Output the [X, Y] coordinate of the center of the cell containing the given text.  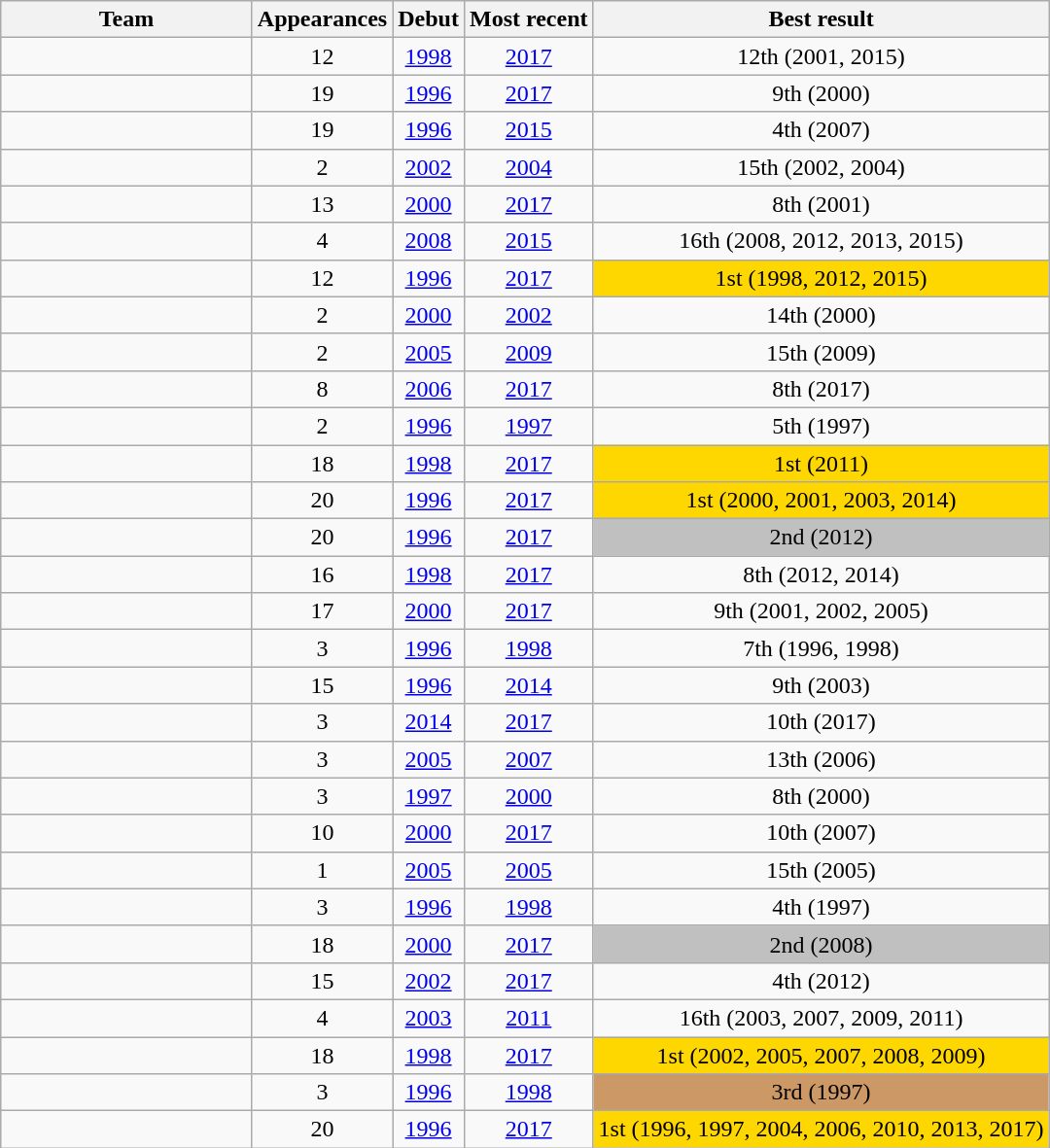
12th (2001, 2015) [821, 56]
2009 [529, 352]
8th (2012, 2014) [821, 574]
Appearances [322, 19]
17 [322, 611]
2011 [529, 1018]
4th (1997) [821, 907]
8th (2001) [821, 204]
15th (2005) [821, 870]
2006 [429, 389]
2008 [429, 241]
2004 [529, 167]
13 [322, 204]
9th (2003) [821, 685]
1st (2011) [821, 464]
8th (2017) [821, 389]
8 [322, 389]
10th (2007) [821, 833]
Best result [821, 19]
1st (1998, 2012, 2015) [821, 278]
4th (2007) [821, 130]
1st (1996, 1997, 2004, 2006, 2010, 2013, 2017) [821, 1130]
3rd (1997) [821, 1093]
9th (2001, 2002, 2005) [821, 611]
1st (2002, 2005, 2007, 2008, 2009) [821, 1055]
2007 [529, 759]
Most recent [529, 19]
2003 [429, 1018]
15th (2002, 2004) [821, 167]
16th (2008, 2012, 2013, 2015) [821, 241]
16 [322, 574]
1 [322, 870]
Team [126, 19]
9th (2000) [821, 93]
Debut [429, 19]
2nd (2012) [821, 538]
15th (2009) [821, 352]
13th (2006) [821, 759]
16th (2003, 2007, 2009, 2011) [821, 1018]
8th (2000) [821, 796]
5th (1997) [821, 426]
10 [322, 833]
14th (2000) [821, 315]
1st (2000, 2001, 2003, 2014) [821, 501]
7th (1996, 1998) [821, 648]
10th (2017) [821, 722]
4th (2012) [821, 981]
2nd (2008) [821, 944]
